Return the (X, Y) coordinate for the center point of the cell that contains the specified text.  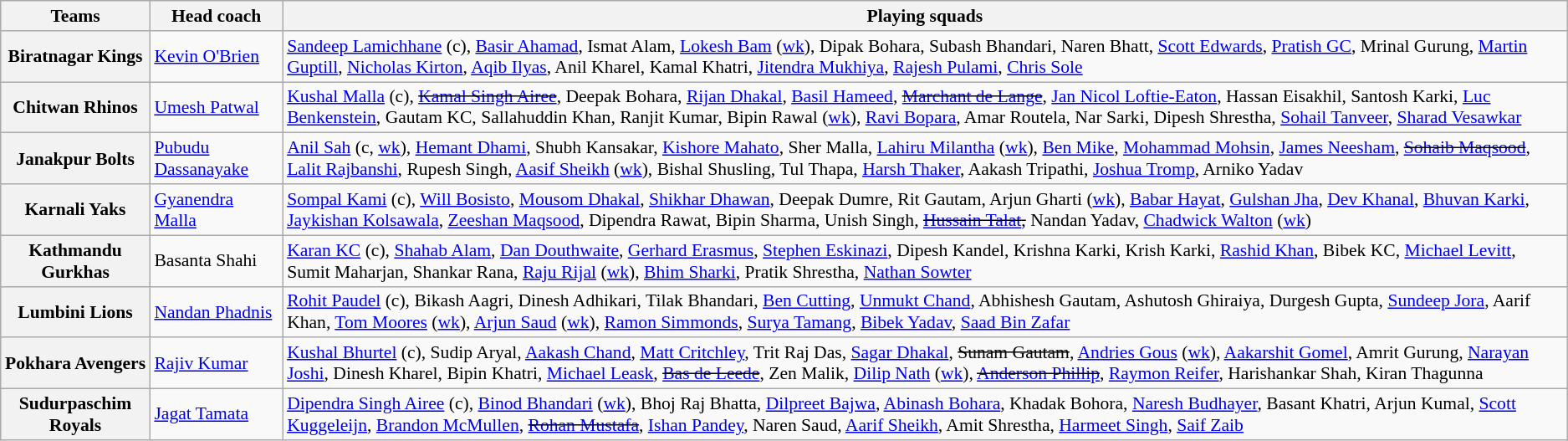
Kathmandu Gurkhas (75, 261)
Lumbini Lions (75, 311)
Biratnagar Kings (75, 57)
Pubudu Dassanayake (216, 159)
Jagat Tamata (216, 415)
Sudurpaschim Royals (75, 415)
Gyanendra Malla (216, 209)
Basanta Shahi (216, 261)
Umesh Patwal (216, 107)
Kevin O'Brien (216, 57)
Pokhara Avengers (75, 363)
Rajiv Kumar (216, 363)
Karnali Yaks (75, 209)
Playing squads (925, 16)
Nandan Phadnis (216, 311)
Teams (75, 16)
Janakpur Bolts (75, 159)
Chitwan Rhinos (75, 107)
Head coach (216, 16)
